Locate the cell with the specified text and output its [X, Y] center coordinate. 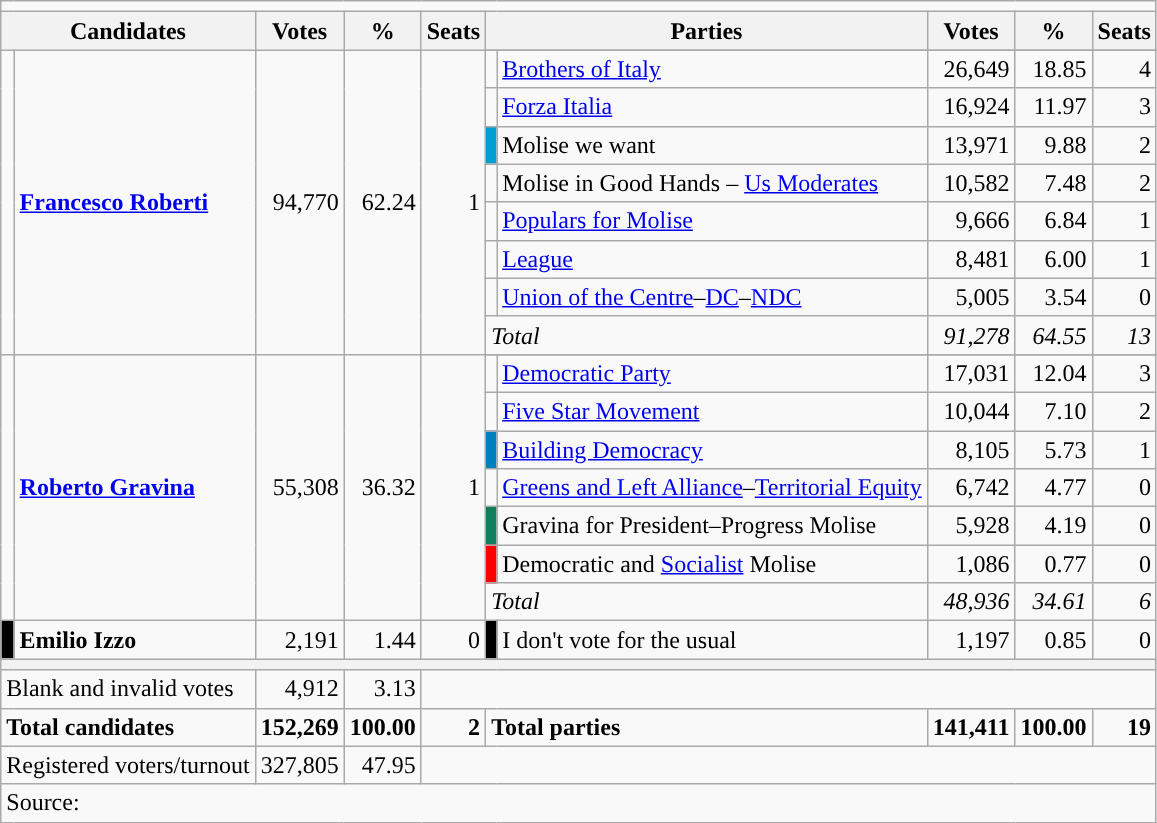
1,197 [971, 640]
19 [1124, 727]
10,582 [971, 183]
I don't vote for the usual [712, 640]
Gravina for President–Progress Molise [712, 526]
5.73 [1054, 449]
13 [1124, 335]
5,928 [971, 526]
1,086 [971, 564]
Brothers of Italy [712, 69]
6,742 [971, 488]
Total candidates [128, 727]
4,912 [300, 689]
Molise in Good Hands – Us Moderates [712, 183]
6 [1124, 602]
36.32 [382, 487]
7.10 [1054, 411]
Roberto Gravina [134, 487]
11.97 [1054, 107]
4.77 [1054, 488]
13,971 [971, 145]
Blank and invalid votes [128, 689]
Parties [707, 31]
152,269 [300, 727]
Democratic and Socialist Molise [712, 564]
3.54 [1054, 297]
48,936 [971, 602]
Greens and Left Alliance–Territorial Equity [712, 488]
9.88 [1054, 145]
6.84 [1054, 221]
1.44 [382, 640]
10,044 [971, 411]
141,411 [971, 727]
4 [1124, 69]
8,481 [971, 259]
Total parties [707, 727]
Molise we want [712, 145]
91,278 [971, 335]
8,105 [971, 449]
Building Democracy [712, 449]
Populars for Molise [712, 221]
3.13 [382, 689]
34.61 [1054, 602]
7.48 [1054, 183]
Union of the Centre–DC–NDC [712, 297]
Source: [579, 803]
0.77 [1054, 564]
47.95 [382, 765]
16,924 [971, 107]
Candidates [128, 31]
6.00 [1054, 259]
62.24 [382, 202]
12.04 [1054, 373]
17,031 [971, 373]
94,770 [300, 202]
Registered voters/turnout [128, 765]
Forza Italia [712, 107]
18.85 [1054, 69]
9,666 [971, 221]
5,005 [971, 297]
327,805 [300, 765]
64.55 [1054, 335]
Francesco Roberti [134, 202]
55,308 [300, 487]
League [712, 259]
Democratic Party [712, 373]
26,649 [971, 69]
Five Star Movement [712, 411]
4.19 [1054, 526]
Emilio Izzo [134, 640]
2,191 [300, 640]
0.85 [1054, 640]
